Determine the (x, y) coordinate at the center of the cell enclosing the given text.  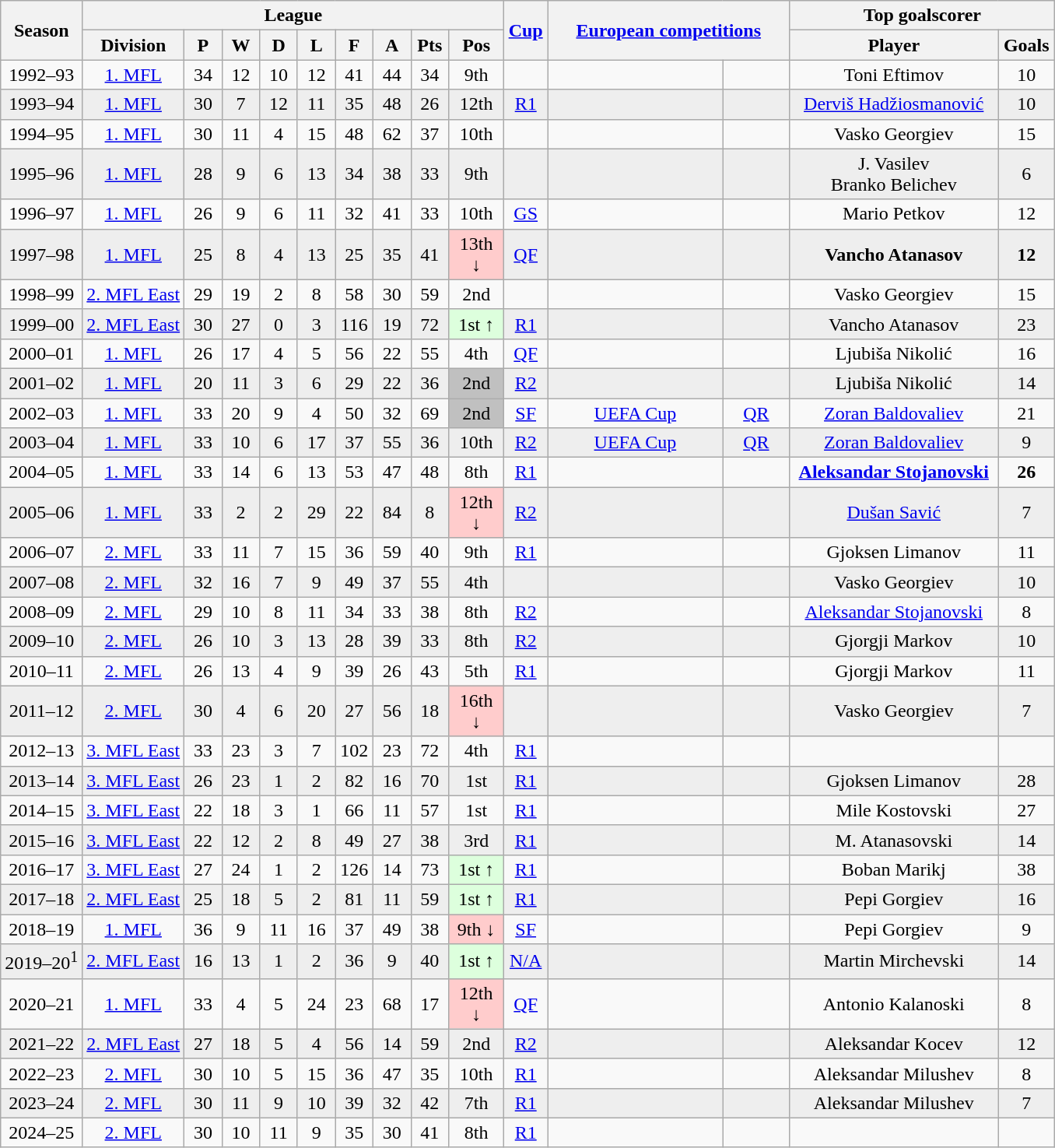
82 (355, 781)
1998–99 (42, 294)
2020–21 (42, 1004)
2011–12 (42, 711)
5th (476, 671)
102 (355, 751)
Division (134, 45)
2022–23 (42, 1073)
2012–13 (42, 751)
84 (392, 512)
Toni Eftimov (894, 75)
1994–95 (42, 134)
2008–09 (42, 612)
1999–00 (42, 324)
Pos (476, 45)
62 (392, 134)
50 (355, 413)
68 (392, 1004)
2010–11 (42, 671)
Player (894, 45)
70 (429, 781)
2007–08 (42, 582)
2017–18 (42, 899)
Pts (429, 45)
16th ↓ (476, 711)
GS (526, 214)
13th ↓ (476, 254)
53 (355, 472)
57 (429, 810)
Goals (1027, 45)
1992–93 (42, 75)
Derviš Hadžiosmanović (894, 104)
2005–06 (42, 512)
2006–07 (42, 553)
2009–10 (42, 641)
73 (429, 869)
2000–01 (42, 353)
126 (355, 869)
42 (429, 1103)
7th (476, 1103)
Mile Kostovski (894, 810)
J. VasilevBranko Belichev (894, 174)
3rd (476, 840)
1996–97 (42, 214)
0 (279, 324)
1995–96 (42, 174)
N/A (526, 962)
2003–04 (42, 443)
Dušan Savić (894, 512)
9th ↓ (476, 929)
12th (476, 104)
58 (355, 294)
Season (42, 30)
2016–17 (42, 869)
1993–94 (42, 104)
2018–19 (42, 929)
Boban Marikj (894, 869)
2001–02 (42, 383)
2014–15 (42, 810)
A (392, 45)
P (204, 45)
21 (1027, 413)
2024–25 (42, 1132)
Cup (526, 30)
European competitions (669, 30)
Aleksandar Kocev (894, 1044)
43 (429, 671)
L (316, 45)
Martin Mirchevski (894, 962)
1997–98 (42, 254)
66 (355, 810)
F (355, 45)
2002–03 (42, 413)
2013–14 (42, 781)
Antonio Kalanoski (894, 1004)
2023–24 (42, 1103)
44 (392, 75)
2019–201 (42, 962)
Mario Petkov (894, 214)
M. Atanasovski (894, 840)
D (279, 45)
69 (429, 413)
2015–16 (42, 840)
League (293, 16)
81 (355, 899)
W (241, 45)
116 (355, 324)
Top goalscorer (923, 16)
2021–22 (42, 1044)
2004–05 (42, 472)
